Return (x, y) of the center of cell containing provided text 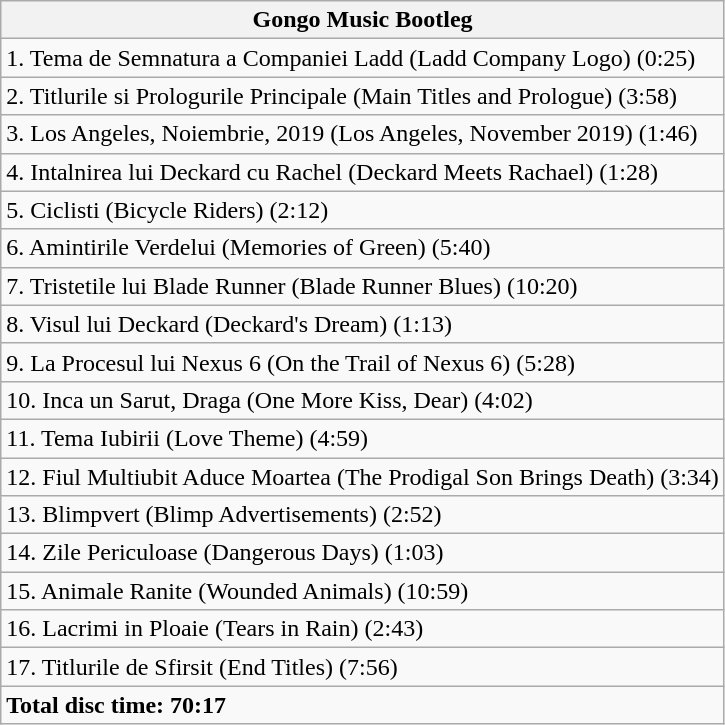
13. Blimpvert (Blimp Advertisements) (2:52) (363, 515)
7. Tristetile lui Blade Runner (Blade Runner Blues) (10:20) (363, 286)
9. La Procesul lui Nexus 6 (On the Trail of Nexus 6) (5:28) (363, 362)
10. Inca un Sarut, Draga (One More Kiss, Dear) (4:02) (363, 400)
15. Animale Ranite (Wounded Animals) (10:59) (363, 591)
Gongo Music Bootleg (363, 20)
Total disc time: 70:17 (363, 705)
8. Visul lui Deckard (Deckard's Dream) (1:13) (363, 324)
3. Los Angeles, Noiembrie, 2019 (Los Angeles, November 2019) (1:46) (363, 134)
17. Titlurile de Sfirsit (End Titles) (7:56) (363, 667)
11. Tema Iubirii (Love Theme) (4:59) (363, 438)
6. Amintirile Verdelui (Memories of Green) (5:40) (363, 248)
4. Intalnirea lui Deckard cu Rachel (Deckard Meets Rachael) (1:28) (363, 172)
5. Ciclisti (Bicycle Riders) (2:12) (363, 210)
2. Titlurile si Prologurile Principale (Main Titles and Prologue) (3:58) (363, 96)
12. Fiul Multiubit Aduce Moartea (The Prodigal Son Brings Death) (3:34) (363, 477)
1. Tema de Semnatura a Companiei Ladd (Ladd Company Logo) (0:25) (363, 58)
14. Zile Periculoase (Dangerous Days) (1:03) (363, 553)
16. Lacrimi in Ploaie (Tears in Rain) (2:43) (363, 629)
